Locate the cell with the specified text and output its (x, y) center coordinate. 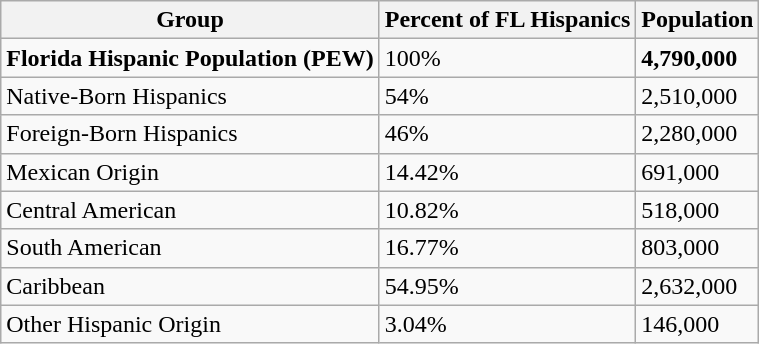
100% (508, 58)
South American (190, 248)
Other Hispanic Origin (190, 324)
Caribbean (190, 286)
Native-Born Hispanics (190, 96)
46% (508, 134)
54.95% (508, 286)
2,632,000 (698, 286)
803,000 (698, 248)
2,280,000 (698, 134)
Percent of FL Hispanics (508, 20)
691,000 (698, 172)
10.82% (508, 210)
Foreign-Born Hispanics (190, 134)
Mexican Origin (190, 172)
Population (698, 20)
16.77% (508, 248)
54% (508, 96)
2,510,000 (698, 96)
Florida Hispanic Population (PEW) (190, 58)
518,000 (698, 210)
Central American (190, 210)
3.04% (508, 324)
4,790,000 (698, 58)
Group (190, 20)
146,000 (698, 324)
14.42% (508, 172)
